Detect which cell encompasses the target text, then output its (X, Y) center coordinate. 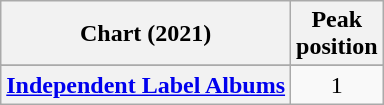
Independent Label Albums (146, 85)
1 (337, 85)
Chart (2021) (146, 34)
Peakposition (337, 34)
